Scan for the cell matching the given text and deliver its (X, Y) coordinate at center. 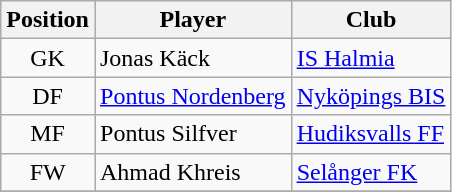
Player (192, 20)
Pontus Silfver (192, 134)
Pontus Nordenberg (192, 96)
Jonas Käck (192, 58)
GK (48, 58)
DF (48, 96)
Nyköpings BIS (371, 96)
FW (48, 172)
Club (371, 20)
IS Halmia (371, 58)
Ahmad Khreis (192, 172)
Selånger FK (371, 172)
MF (48, 134)
Position (48, 20)
Hudiksvalls FF (371, 134)
